Return the (X, Y) coordinate for the center point of the cell that contains the specified text.  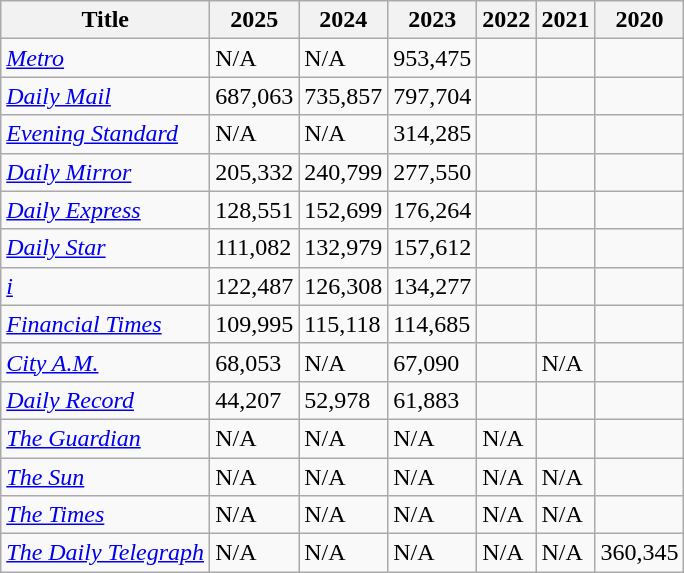
The Times (106, 515)
687,063 (254, 96)
Financial Times (106, 324)
953,475 (432, 58)
114,685 (432, 324)
The Daily Telegraph (106, 553)
Evening Standard (106, 134)
i (106, 286)
240,799 (344, 172)
115,118 (344, 324)
360,345 (640, 553)
Daily Star (106, 248)
126,308 (344, 286)
67,090 (432, 362)
2025 (254, 20)
Title (106, 20)
City A.M. (106, 362)
735,857 (344, 96)
Daily Record (106, 400)
2023 (432, 20)
Daily Express (106, 210)
Daily Mirror (106, 172)
277,550 (432, 172)
134,277 (432, 286)
152,699 (344, 210)
2022 (506, 20)
44,207 (254, 400)
314,285 (432, 134)
61,883 (432, 400)
797,704 (432, 96)
68,053 (254, 362)
52,978 (344, 400)
157,612 (432, 248)
Metro (106, 58)
2024 (344, 20)
2021 (566, 20)
The Guardian (106, 438)
111,082 (254, 248)
2020 (640, 20)
205,332 (254, 172)
128,551 (254, 210)
The Sun (106, 477)
109,995 (254, 324)
Daily Mail (106, 96)
132,979 (344, 248)
176,264 (432, 210)
122,487 (254, 286)
